Return the [x, y] coordinate for the center point of the cell that contains the specified text.  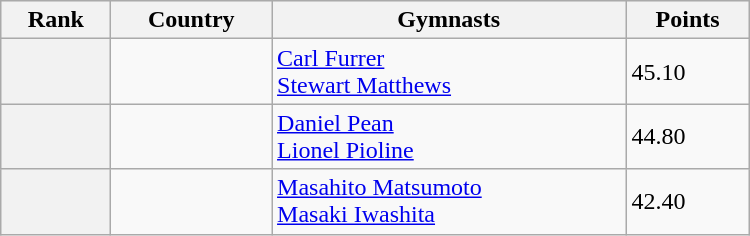
Masahito Matsumoto Masaki Iwashita [449, 202]
Daniel Pean Lionel Pioline [449, 136]
Carl Furrer Stewart Matthews [449, 72]
Gymnasts [449, 20]
45.10 [688, 72]
Country [192, 20]
44.80 [688, 136]
Points [688, 20]
Rank [56, 20]
42.40 [688, 202]
